Determine the (X, Y) coordinate at the center of the cell enclosing the given text.  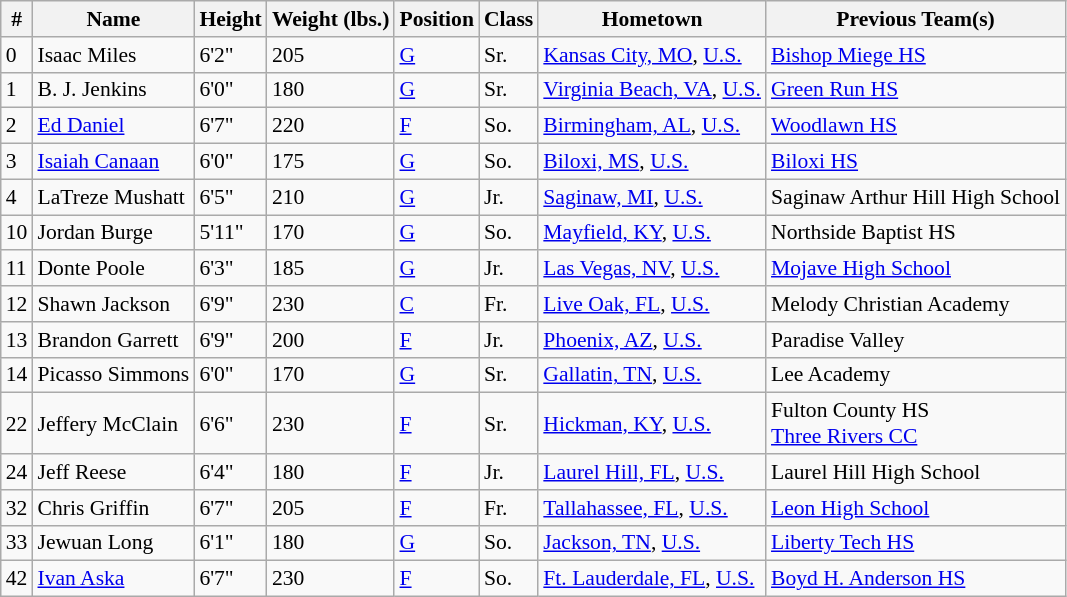
Green Run HS (916, 90)
200 (331, 340)
6'2" (230, 55)
Biloxi HS (916, 162)
32 (17, 508)
Hometown (652, 19)
Fulton County HSThree Rivers CC (916, 424)
6'6" (230, 424)
Isaac Miles (113, 55)
Gallatin, TN, U.S. (652, 375)
Mojave High School (916, 269)
Leon High School (916, 508)
5'11" (230, 233)
185 (331, 269)
Bishop Miege HS (916, 55)
Birmingham, AL, U.S. (652, 126)
Woodlawn HS (916, 126)
6'1" (230, 543)
Saginaw, MI, U.S. (652, 197)
11 (17, 269)
175 (331, 162)
Liberty Tech HS (916, 543)
Jeffery McClain (113, 424)
C (436, 304)
14 (17, 375)
Mayfield, KY, U.S. (652, 233)
3 (17, 162)
Position (436, 19)
24 (17, 472)
4 (17, 197)
Ivan Aska (113, 579)
12 (17, 304)
Chris Griffin (113, 508)
Picasso Simmons (113, 375)
Isaiah Canaan (113, 162)
1 (17, 90)
2 (17, 126)
Tallahassee, FL, U.S. (652, 508)
0 (17, 55)
Jewuan Long (113, 543)
Phoenix, AZ, U.S. (652, 340)
33 (17, 543)
220 (331, 126)
6'3" (230, 269)
Height (230, 19)
Boyd H. Anderson HS (916, 579)
Melody Christian Academy (916, 304)
22 (17, 424)
Laurel Hill, FL, U.S. (652, 472)
Ed Daniel (113, 126)
6'4" (230, 472)
Northside Baptist HS (916, 233)
Hickman, KY, U.S. (652, 424)
# (17, 19)
Las Vegas, NV, U.S. (652, 269)
Live Oak, FL, U.S. (652, 304)
LaTreze Mushatt (113, 197)
Saginaw Arthur Hill High School (916, 197)
Shawn Jackson (113, 304)
B. J. Jenkins (113, 90)
Jordan Burge (113, 233)
Name (113, 19)
Virginia Beach, VA, U.S. (652, 90)
Brandon Garrett (113, 340)
Donte Poole (113, 269)
Weight (lbs.) (331, 19)
6'5" (230, 197)
Jeff Reese (113, 472)
13 (17, 340)
Previous Team(s) (916, 19)
210 (331, 197)
Kansas City, MO, U.S. (652, 55)
Laurel Hill High School (916, 472)
42 (17, 579)
Class (508, 19)
Jackson, TN, U.S. (652, 543)
10 (17, 233)
Ft. Lauderdale, FL, U.S. (652, 579)
Biloxi, MS, U.S. (652, 162)
Lee Academy (916, 375)
Paradise Valley (916, 340)
